Output the [X, Y] coordinate of the center of the cell containing the given text.  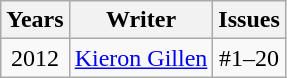
#1–20 [249, 58]
2012 [35, 58]
Issues [249, 20]
Kieron Gillen [141, 58]
Writer [141, 20]
Years [35, 20]
